Capture the cell that displays the provided text and extract its [X, Y] central coordinate. 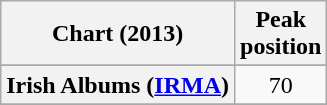
Irish Albums (IRMA) [118, 85]
Peak position [281, 34]
Chart (2013) [118, 34]
70 [281, 85]
